Find where the given text appears and provide that cell's center as [X, Y] coordinate. 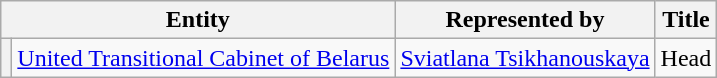
Head [686, 58]
United Transitional Cabinet of Belarus [204, 58]
Entity [198, 20]
Sviatlana Tsikhanouskaya [525, 58]
Represented by [525, 20]
Title [686, 20]
